From the cell containing the given text, extract its center point as [x, y] coordinate. 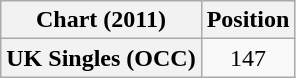
Chart (2011) [101, 20]
UK Singles (OCC) [101, 58]
Position [248, 20]
147 [248, 58]
